Capture the cell that displays the provided text and extract its [x, y] central coordinate. 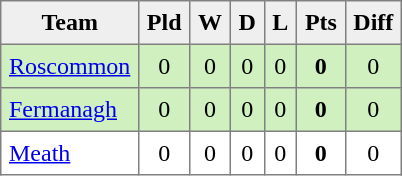
W [210, 23]
Fermanagh [70, 110]
Diff [373, 23]
L [280, 23]
Roscommon [70, 66]
Team [70, 23]
Pld [164, 23]
D [247, 23]
Pts [321, 23]
Meath [70, 153]
